Locate the cell with the specified text and output its [X, Y] center coordinate. 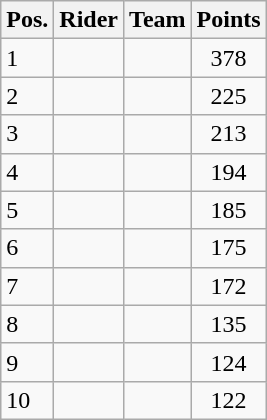
213 [228, 134]
6 [28, 248]
Points [228, 20]
3 [28, 134]
378 [228, 58]
Pos. [28, 20]
135 [228, 324]
225 [228, 96]
1 [28, 58]
175 [228, 248]
185 [228, 210]
7 [28, 286]
124 [228, 362]
Team [158, 20]
194 [228, 172]
8 [28, 324]
122 [228, 400]
2 [28, 96]
10 [28, 400]
172 [228, 286]
9 [28, 362]
5 [28, 210]
Rider [89, 20]
4 [28, 172]
